Capture the cell that displays the provided text and extract its [x, y] central coordinate. 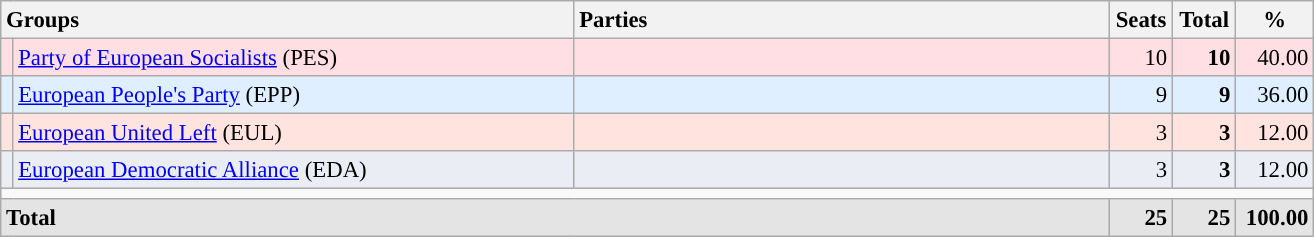
Seats [1140, 20]
Parties [842, 20]
Total [1204, 20]
Party of European Socialists (PES) [294, 58]
European United Left (EUL) [294, 133]
European Democratic Alliance (EDA) [294, 170]
40.00 [1275, 58]
Groups [288, 20]
European People's Party (EPP) [294, 95]
36.00 [1275, 95]
% [1275, 20]
